Search for the cell housing the specified text and yield its (X, Y) center coordinate. 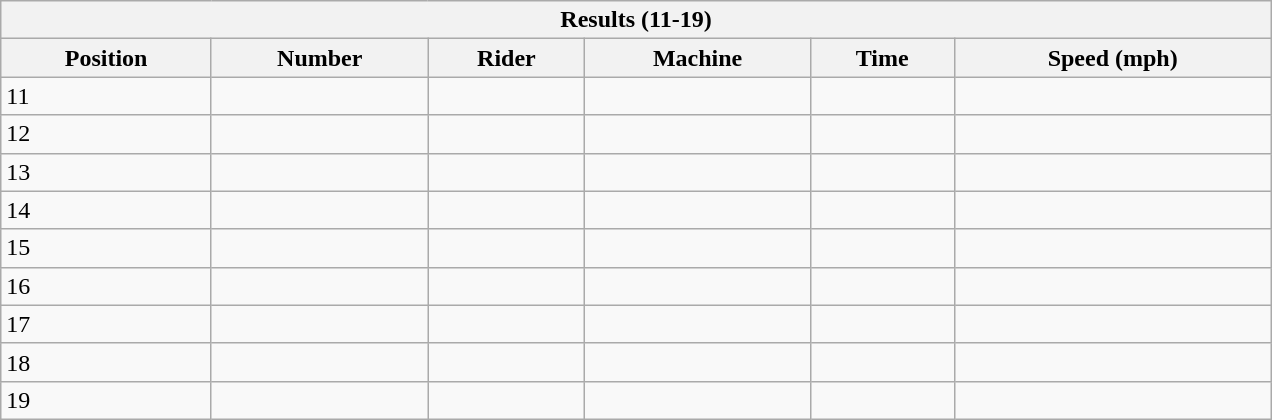
17 (106, 324)
18 (106, 362)
Machine (698, 58)
19 (106, 400)
15 (106, 248)
Number (320, 58)
16 (106, 286)
11 (106, 96)
13 (106, 172)
12 (106, 134)
Speed (mph) (1112, 58)
Results (11-19) (636, 20)
Rider (506, 58)
Position (106, 58)
Time (882, 58)
14 (106, 210)
